Detect which cell encompasses the target text, then output its [x, y] center coordinate. 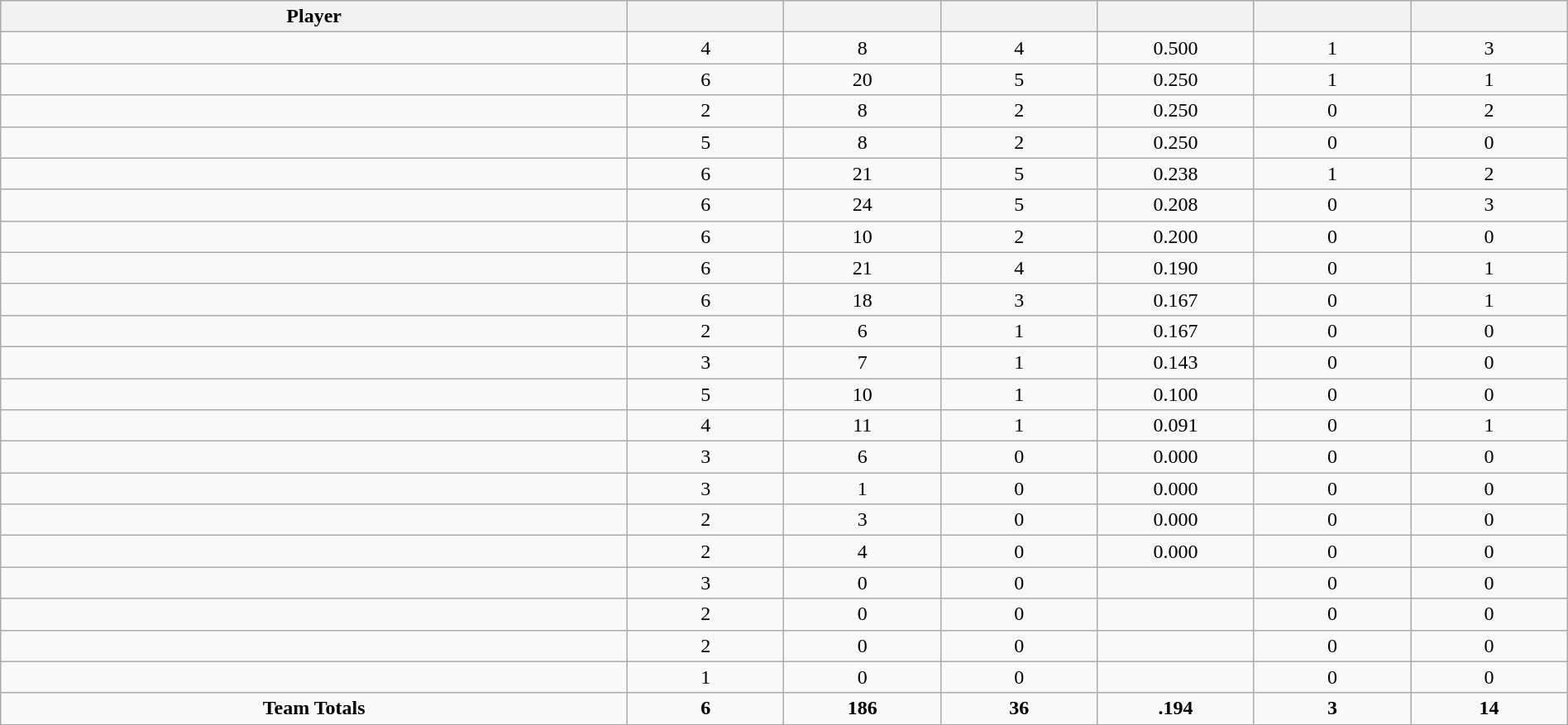
0.091 [1176, 426]
186 [862, 708]
0.500 [1176, 48]
14 [1489, 708]
0.238 [1176, 174]
0.208 [1176, 205]
24 [862, 205]
.194 [1176, 708]
36 [1019, 708]
0.200 [1176, 236]
Player [314, 17]
0.190 [1176, 268]
20 [862, 79]
7 [862, 362]
0.100 [1176, 394]
0.143 [1176, 362]
Team Totals [314, 708]
18 [862, 299]
11 [862, 426]
